Provide the [x, y] coordinate of the cell's center where the given text is located.  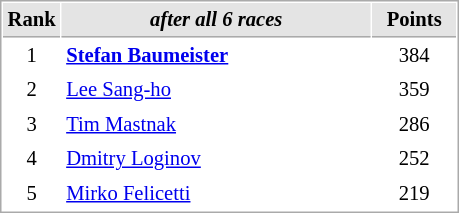
3 [32, 124]
384 [414, 56]
359 [414, 90]
4 [32, 158]
286 [414, 124]
Points [414, 20]
5 [32, 194]
Dmitry Loginov [216, 158]
Mirko Felicetti [216, 194]
2 [32, 90]
Stefan Baumeister [216, 56]
219 [414, 194]
Tim Mastnak [216, 124]
252 [414, 158]
Lee Sang-ho [216, 90]
Rank [32, 20]
after all 6 races [216, 20]
1 [32, 56]
